Find where the given text appears and provide that cell's center as (x, y) coordinate. 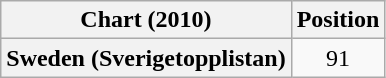
Position (338, 20)
Chart (2010) (146, 20)
Sweden (Sverigetopplistan) (146, 58)
91 (338, 58)
